Locate the cell with the specified text and output its [x, y] center coordinate. 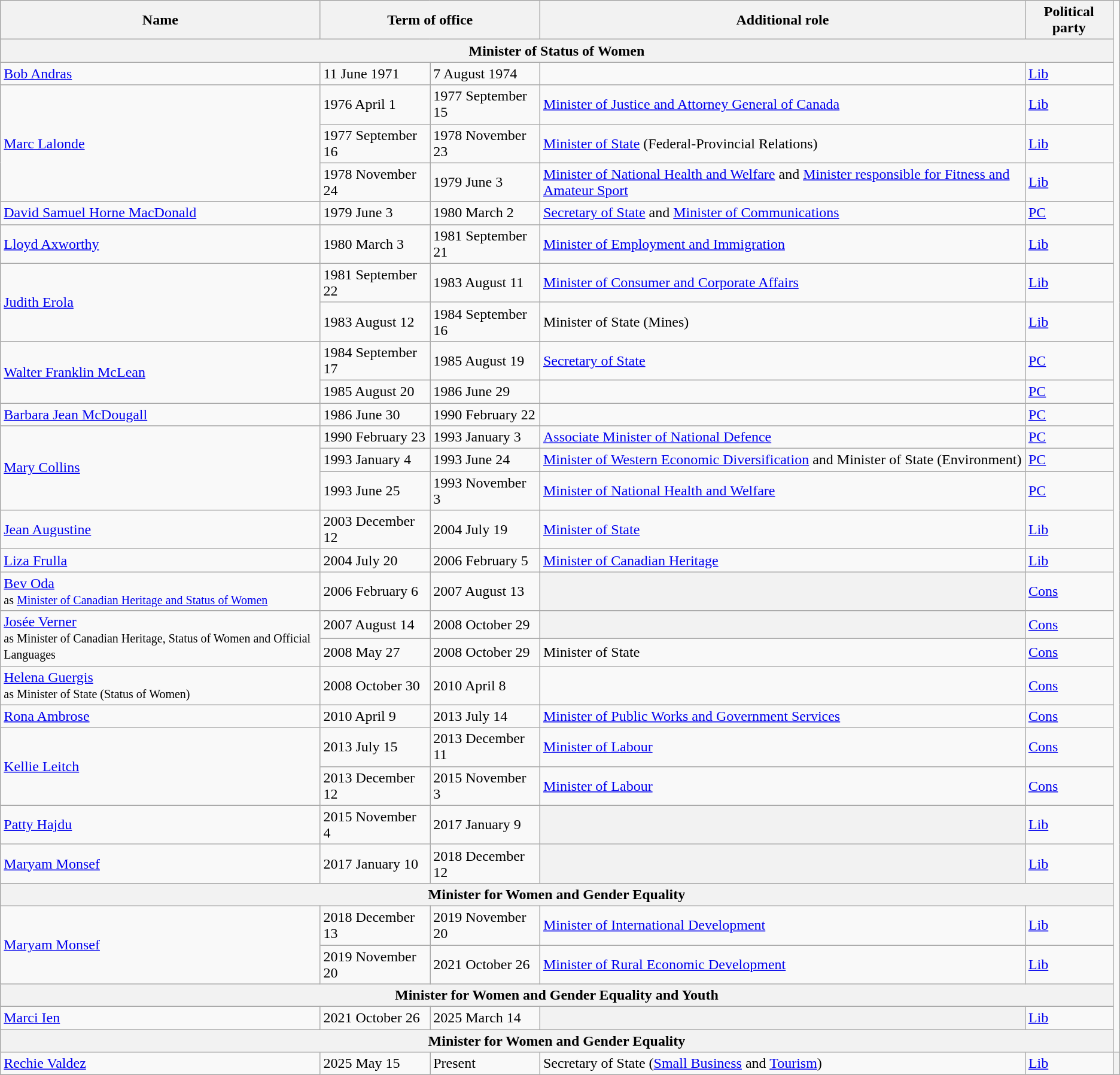
1985 August 20 [375, 391]
Patty Hajdu [160, 824]
Liza Frulla [160, 561]
Bob Andras [160, 74]
Minister for Women and Gender Equality and Youth [556, 995]
Minister of Canadian Heritage [783, 561]
Bev Odaas Minister of Canadian Heritage and Status of Women [160, 591]
Judith Erola [160, 302]
Secretary of State [783, 360]
Present [485, 1064]
1976 April 1 [375, 104]
Minister of Justice and Attorney General of Canada [783, 104]
Minister of Rural Economic Development [783, 964]
1990 February 22 [485, 415]
1990 February 23 [375, 437]
1993 November 3 [485, 491]
1984 September 16 [485, 322]
1993 June 25 [375, 491]
Minister of Consumer and Corporate Affairs [783, 282]
2003 December 12 [375, 530]
Minister of Employment and Immigration [783, 244]
Political party [1069, 20]
2013 July 15 [375, 747]
2017 January 9 [485, 824]
Walter Franklin McLean [160, 372]
Josée Verneras Minister of Canadian Heritage, Status of Women and Official Languages [160, 638]
1985 August 19 [485, 360]
Minister of International Development [783, 925]
2008 October 30 [375, 686]
Helena Guergisas Minister of State (Status of Women) [160, 686]
Minister of Western Economic Diversification and Minister of State (Environment) [783, 460]
Secretary of State and Minister of Communications [783, 213]
1977 September 15 [485, 104]
2018 December 12 [485, 864]
2015 November 4 [375, 824]
Lloyd Axworthy [160, 244]
1983 August 11 [485, 282]
1984 September 17 [375, 360]
David Samuel Horne MacDonald [160, 213]
Minister of State (Federal-Provincial Relations) [783, 144]
1993 January 3 [485, 437]
Additional role [783, 20]
2013 December 11 [485, 747]
2017 January 10 [375, 864]
Marc Lalonde [160, 144]
1993 January 4 [375, 460]
2004 July 20 [375, 561]
Mary Collins [160, 468]
Minister of Public Works and Government Services [783, 716]
1978 November 24 [375, 182]
1980 March 2 [485, 213]
2025 March 14 [485, 1018]
Name [160, 20]
2004 July 19 [485, 530]
2010 April 8 [485, 686]
Term of office [430, 20]
Minister of National Health and Welfare and Minister responsible for Fitness and Amateur Sport [783, 182]
Minister of National Health and Welfare [783, 491]
2006 February 6 [375, 591]
1978 November 23 [485, 144]
7 August 1974 [485, 74]
2006 February 5 [485, 561]
Secretary of State (Small Business and Tourism) [783, 1064]
2013 July 14 [485, 716]
2008 May 27 [375, 652]
2007 August 13 [485, 591]
1986 June 30 [375, 415]
2007 August 14 [375, 625]
2018 December 13 [375, 925]
1981 September 21 [485, 244]
2015 November 3 [485, 786]
Minister of State (Mines) [783, 322]
Jean Augustine [160, 530]
Marci Ien [160, 1018]
1981 September 22 [375, 282]
1986 June 29 [485, 391]
Barbara Jean McDougall [160, 415]
Kellie Leitch [160, 766]
1977 September 16 [375, 144]
2013 December 12 [375, 786]
Rechie Valdez [160, 1064]
1983 August 12 [375, 322]
Associate Minister of National Defence [783, 437]
2025 May 15 [375, 1064]
1980 March 3 [375, 244]
Minister of Status of Women [556, 51]
1993 June 24 [485, 460]
2010 April 9 [375, 716]
11 June 1971 [375, 74]
Rona Ambrose [160, 716]
